Search for the cell housing the specified text and yield its (x, y) center coordinate. 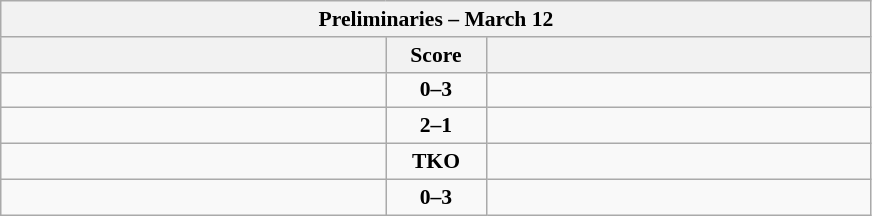
TKO (436, 162)
2–1 (436, 126)
Score (436, 55)
Preliminaries – March 12 (436, 19)
